Provide the (x, y) coordinate of the cell's center where the given text is located.  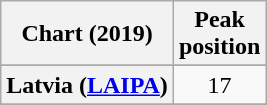
17 (219, 85)
Latvia (LAIPA) (88, 85)
Chart (2019) (88, 34)
Peak position (219, 34)
